Return (X, Y) of the center of cell containing provided text 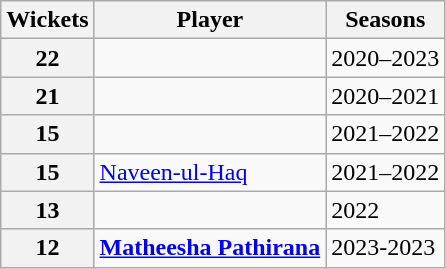
Seasons (386, 20)
21 (48, 96)
2020–2021 (386, 96)
Matheesha Pathirana (210, 248)
Player (210, 20)
22 (48, 58)
Wickets (48, 20)
12 (48, 248)
2020–2023 (386, 58)
13 (48, 210)
2023-2023 (386, 248)
2022 (386, 210)
Naveen-ul-Haq (210, 172)
